Return the (X, Y) coordinate for the center point of the cell that contains the specified text.  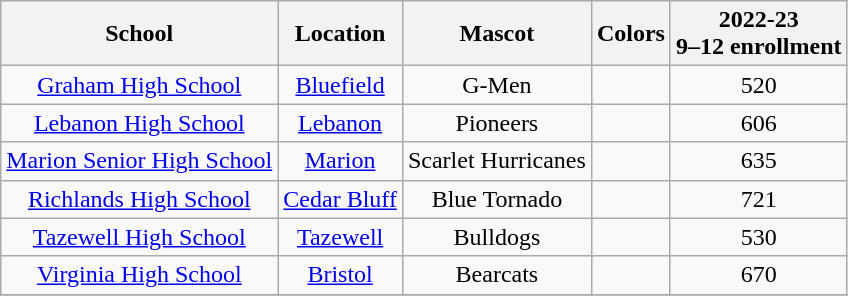
Graham High School (140, 85)
Bearcats (496, 275)
School (140, 34)
Pioneers (496, 123)
Richlands High School (140, 199)
530 (758, 237)
Lebanon (340, 123)
Bristol (340, 275)
Marion (340, 161)
G-Men (496, 85)
721 (758, 199)
520 (758, 85)
Mascot (496, 34)
Blue Tornado (496, 199)
635 (758, 161)
Bulldogs (496, 237)
Lebanon High School (140, 123)
Colors (630, 34)
606 (758, 123)
Tazewell (340, 237)
Tazewell High School (140, 237)
Location (340, 34)
Marion Senior High School (140, 161)
Cedar Bluff (340, 199)
2022-239–12 enrollment (758, 34)
Virginia High School (140, 275)
Scarlet Hurricanes (496, 161)
Bluefield (340, 85)
670 (758, 275)
